Capture the cell that displays the provided text and extract its [x, y] central coordinate. 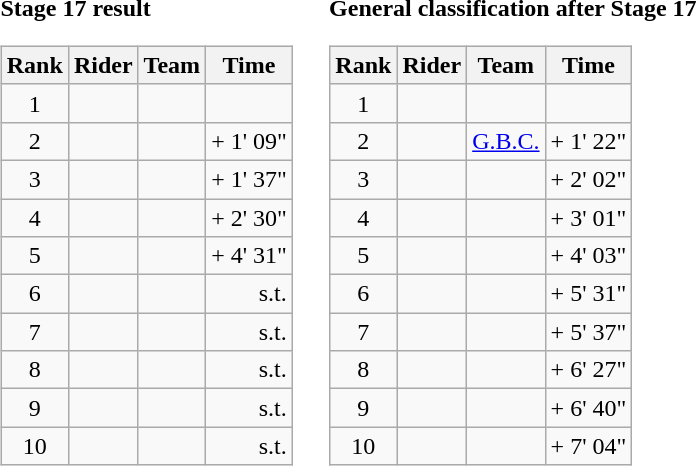
+ 5' 37" [588, 332]
+ 7' 04" [588, 446]
+ 3' 01" [588, 217]
+ 1' 09" [250, 141]
+ 5' 31" [588, 294]
+ 6' 40" [588, 408]
+ 2' 30" [250, 217]
+ 1' 37" [250, 179]
+ 4' 31" [250, 256]
+ 4' 03" [588, 256]
+ 1' 22" [588, 141]
+ 6' 27" [588, 370]
+ 2' 02" [588, 179]
G.B.C. [506, 141]
